Capture the cell that displays the provided text and extract its (X, Y) central coordinate. 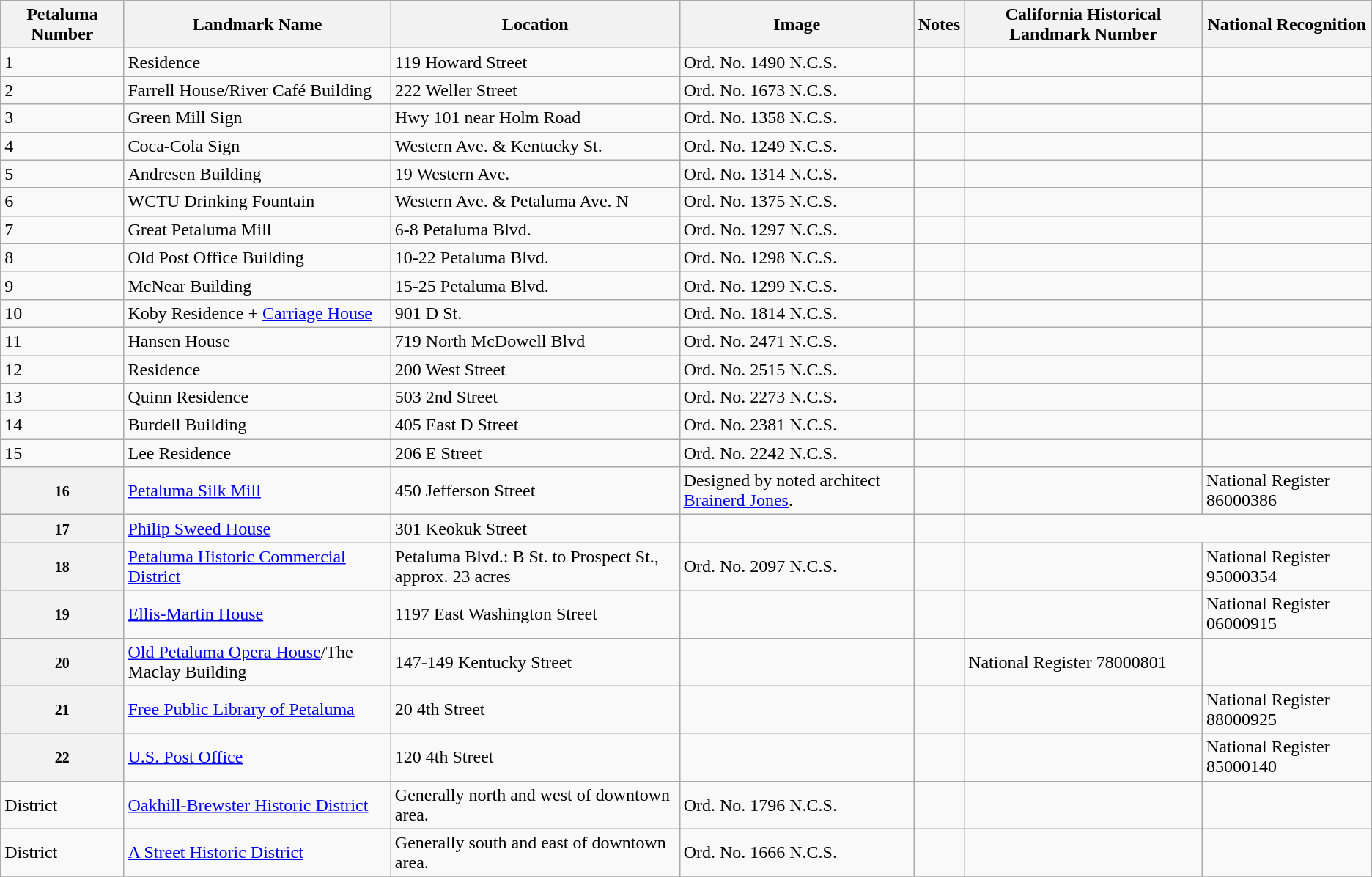
U.S. Post Office (257, 757)
Philip Sweed House (257, 529)
Ord. No. 1297 N.C.S. (797, 230)
200 West Street (535, 369)
Petaluma Historic Commercial District (257, 566)
20 4th Street (535, 710)
301 Keokuk Street (535, 529)
Ord. No. 1673 N.C.S. (797, 90)
National Register 78000801 (1083, 661)
Andresen Building (257, 174)
Farrell House/River Café Building (257, 90)
18 (62, 566)
Great Petaluma Mill (257, 230)
1 (62, 62)
Hwy 101 near Holm Road (535, 118)
Ord. No. 1298 N.C.S. (797, 257)
15 (62, 453)
14 (62, 425)
21 (62, 710)
WCTU Drinking Fountain (257, 202)
206 E Street (535, 453)
Ord. No. 1796 N.C.S. (797, 805)
Burdell Building (257, 425)
Landmark Name (257, 25)
Ord. No. 2381 N.C.S. (797, 425)
19 (62, 614)
Generally north and west of downtown area. (535, 805)
Ord. No. 1299 N.C.S. (797, 285)
Old Post Office Building (257, 257)
Generally south and east of downtown area. (535, 852)
901 D St. (535, 313)
National Register 85000140 (1287, 757)
Ellis-Martin House (257, 614)
Free Public Library of Petaluma (257, 710)
Notes (939, 25)
7 (62, 230)
National Register 95000354 (1287, 566)
Ord. No. 1375 N.C.S. (797, 202)
Ord. No. 1666 N.C.S. (797, 852)
Hansen House (257, 341)
9 (62, 285)
8 (62, 257)
Ord. No. 1490 N.C.S. (797, 62)
6-8 Petaluma Blvd. (535, 230)
National Register 06000915 (1287, 614)
20 (62, 661)
Petaluma Blvd.: B St. to Prospect St., approx. 23 acres (535, 566)
119 Howard Street (535, 62)
Image (797, 25)
Ord. No. 2471 N.C.S. (797, 341)
15-25 Petaluma Blvd. (535, 285)
California Historical Landmark Number (1083, 25)
Ord. No. 1814 N.C.S. (797, 313)
19 Western Ave. (535, 174)
Green Mill Sign (257, 118)
A Street Historic District (257, 852)
Ord. No. 1358 N.C.S. (797, 118)
120 4th Street (535, 757)
Designed by noted architect Brainerd Jones. (797, 491)
Ord. No. 2242 N.C.S. (797, 453)
Quinn Residence (257, 397)
Koby Residence + Carriage House (257, 313)
17 (62, 529)
22 (62, 757)
11 (62, 341)
4 (62, 146)
6 (62, 202)
16 (62, 491)
Western Ave. & Petaluma Ave. N (535, 202)
Ord. No. 1249 N.C.S. (797, 146)
Ord. No. 2273 N.C.S. (797, 397)
13 (62, 397)
National Register 86000386 (1287, 491)
405 East D Street (535, 425)
450 Jefferson Street (535, 491)
222 Weller Street (535, 90)
12 (62, 369)
147-149 Kentucky Street (535, 661)
Petaluma Number (62, 25)
Oakhill-Brewster Historic District (257, 805)
1197 East Washington Street (535, 614)
719 North McDowell Blvd (535, 341)
5 (62, 174)
Coca-Cola Sign (257, 146)
10-22 Petaluma Blvd. (535, 257)
McNear Building (257, 285)
Ord. No. 2097 N.C.S. (797, 566)
Lee Residence (257, 453)
3 (62, 118)
Location (535, 25)
Old Petaluma Opera House/The Maclay Building (257, 661)
2 (62, 90)
Ord. No. 1314 N.C.S. (797, 174)
National Register 88000925 (1287, 710)
Western Ave. & Kentucky St. (535, 146)
National Recognition (1287, 25)
10 (62, 313)
Ord. No. 2515 N.C.S. (797, 369)
503 2nd Street (535, 397)
Petaluma Silk Mill (257, 491)
